Scan for the cell matching the given text and deliver its (X, Y) coordinate at center. 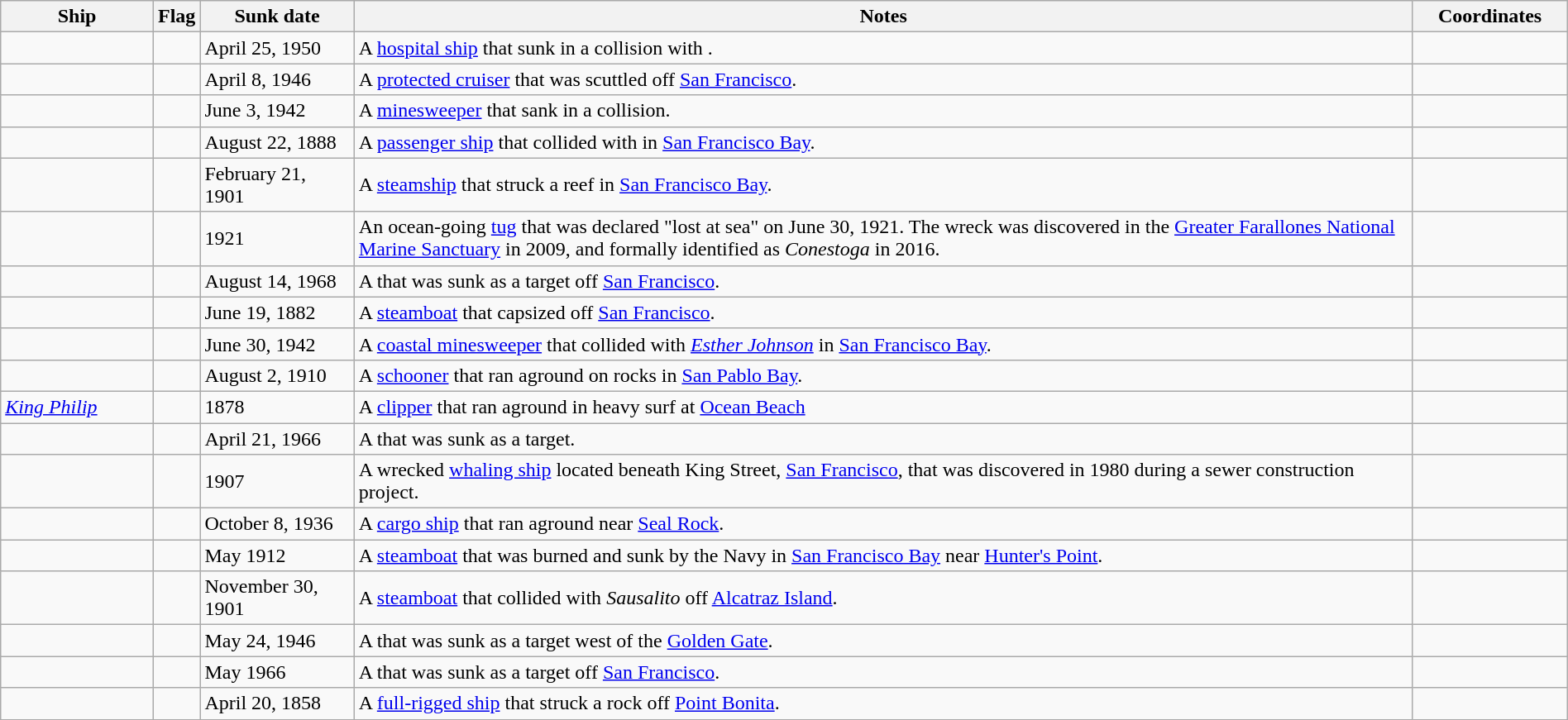
A coastal minesweeper that collided with Esther Johnson in San Francisco Bay. (883, 344)
King Philip (78, 407)
A steamboat that collided with Sausalito off Alcatraz Island. (883, 598)
A schooner that ran aground on rocks in San Pablo Bay. (883, 375)
November 30, 1901 (277, 598)
June 30, 1942 (277, 344)
April 21, 1966 (277, 439)
May 24, 1946 (277, 641)
A wrecked whaling ship located beneath King Street, San Francisco, that was discovered in 1980 during a sewer construction project. (883, 481)
April 8, 1946 (277, 79)
August 22, 1888 (277, 142)
A steamboat that was burned and sunk by the Navy in San Francisco Bay near Hunter's Point. (883, 555)
Ship (78, 17)
August 2, 1910 (277, 375)
Sunk date (277, 17)
April 25, 1950 (277, 48)
A clipper that ran aground in heavy surf at Ocean Beach (883, 407)
A steamship that struck a reef in San Francisco Bay. (883, 185)
May 1912 (277, 555)
August 14, 1968 (277, 281)
1907 (277, 481)
A that was sunk as a target. (883, 439)
Notes (883, 17)
May 1966 (277, 672)
A that was sunk as a target west of the Golden Gate. (883, 641)
June 3, 1942 (277, 111)
October 8, 1936 (277, 524)
Flag (176, 17)
1921 (277, 238)
A hospital ship that sunk in a collision with . (883, 48)
A protected cruiser that was scuttled off San Francisco. (883, 79)
A steamboat that capsized off San Francisco. (883, 312)
A passenger ship that collided with in San Francisco Bay. (883, 142)
1878 (277, 407)
April 20, 1858 (277, 703)
A minesweeper that sank in a collision. (883, 111)
Coordinates (1490, 17)
A cargo ship that ran aground near Seal Rock. (883, 524)
February 21, 1901 (277, 185)
A full-rigged ship that struck a rock off Point Bonita. (883, 703)
June 19, 1882 (277, 312)
